Extract the [x, y] coordinate from the center of the cell holding the provided text.  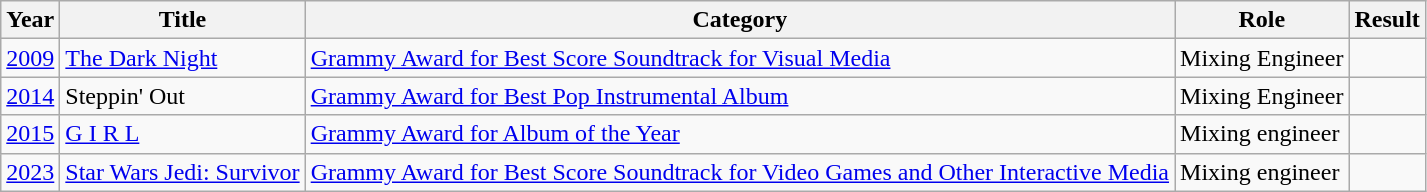
Result [1387, 20]
2014 [30, 96]
Grammy Award for Album of the Year [740, 134]
2009 [30, 58]
Role [1262, 20]
The Dark Night [182, 58]
Grammy Award for Best Pop Instrumental Album [740, 96]
Steppin' Out [182, 96]
Category [740, 20]
Title [182, 20]
Grammy Award for Best Score Soundtrack for Visual Media [740, 58]
2015 [30, 134]
Grammy Award for Best Score Soundtrack for Video Games and Other Interactive Media [740, 172]
Star Wars Jedi: Survivor [182, 172]
2023 [30, 172]
G I R L [182, 134]
Year [30, 20]
